Return [X, Y] of the center of cell containing provided text 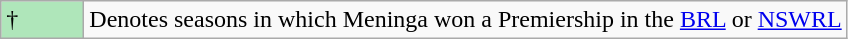
Denotes seasons in which Meninga won a Premiership in the BRL or NSWRL [466, 20]
† [42, 20]
